Determine the (x, y) coordinate at the center of the cell enclosing the given text.  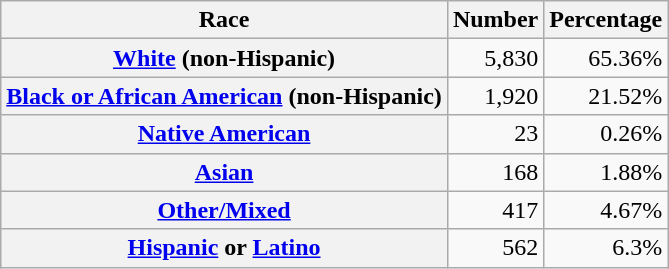
21.52% (606, 96)
6.3% (606, 248)
23 (495, 134)
417 (495, 210)
Percentage (606, 20)
Other/Mixed (224, 210)
Number (495, 20)
65.36% (606, 58)
Hispanic or Latino (224, 248)
White (non-Hispanic) (224, 58)
562 (495, 248)
Asian (224, 172)
5,830 (495, 58)
Race (224, 20)
Native American (224, 134)
1.88% (606, 172)
4.67% (606, 210)
Black or African American (non-Hispanic) (224, 96)
0.26% (606, 134)
168 (495, 172)
1,920 (495, 96)
